Pinpoint the cell where the given text exists, returning its [X, Y] midpoint coordinate. 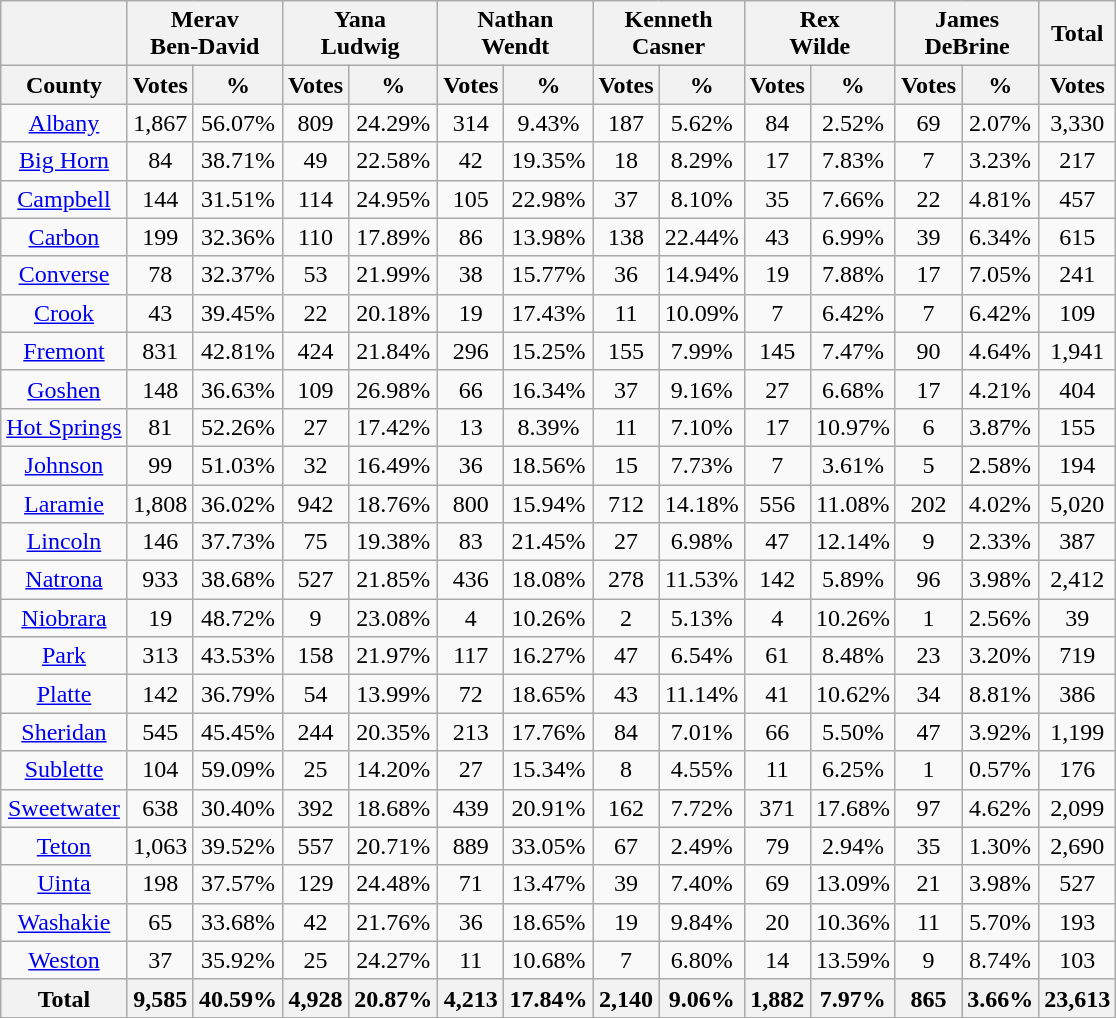
15 [626, 465]
6.34% [1000, 237]
18.68% [394, 808]
3.92% [1000, 732]
12.14% [852, 542]
NathanWendt [516, 34]
3,330 [1078, 123]
148 [160, 389]
38.68% [238, 580]
104 [160, 770]
36.63% [238, 389]
RexWilde [820, 34]
21.84% [394, 351]
21.76% [394, 922]
20 [777, 922]
7.40% [702, 884]
545 [160, 732]
392 [315, 808]
144 [160, 199]
36.02% [238, 503]
32 [315, 465]
8.39% [548, 427]
11.08% [852, 503]
21.97% [394, 656]
439 [471, 808]
8.48% [852, 656]
1.30% [1000, 846]
2 [626, 618]
638 [160, 808]
Campbell [64, 199]
105 [471, 199]
6.54% [702, 656]
2.49% [702, 846]
6.80% [702, 960]
11.14% [702, 694]
51.03% [238, 465]
2,099 [1078, 808]
241 [1078, 275]
32.36% [238, 237]
2,140 [626, 998]
40.59% [238, 998]
2.58% [1000, 465]
22.98% [548, 199]
38 [471, 275]
4,928 [315, 998]
719 [1078, 656]
7.83% [852, 161]
33.05% [548, 846]
Albany [64, 123]
9,585 [160, 998]
7.73% [702, 465]
24.29% [394, 123]
31.51% [238, 199]
942 [315, 503]
MeravBen-David [204, 34]
21.45% [548, 542]
6.98% [702, 542]
Laramie [64, 503]
13.09% [852, 884]
14.20% [394, 770]
457 [1078, 199]
Johnson [64, 465]
556 [777, 503]
213 [471, 732]
23 [928, 656]
176 [1078, 770]
7.10% [702, 427]
1,808 [160, 503]
386 [1078, 694]
Weston [64, 960]
65 [160, 922]
4,213 [471, 998]
24.27% [394, 960]
Big Horn [64, 161]
198 [160, 884]
Lincoln [64, 542]
18.56% [548, 465]
5.13% [702, 618]
71 [471, 884]
103 [1078, 960]
86 [471, 237]
Platte [64, 694]
81 [160, 427]
10.97% [852, 427]
314 [471, 123]
22.44% [702, 237]
61 [777, 656]
JamesDeBrine [966, 34]
49 [315, 161]
Goshen [64, 389]
4.81% [1000, 199]
933 [160, 580]
4.55% [702, 770]
36.79% [238, 694]
5.70% [1000, 922]
Converse [64, 275]
17.89% [394, 237]
Niobrara [64, 618]
8.10% [702, 199]
4.21% [1000, 389]
615 [1078, 237]
13 [471, 427]
Park [64, 656]
10.68% [548, 960]
15.34% [548, 770]
2.94% [852, 846]
3.23% [1000, 161]
County [64, 85]
6.99% [852, 237]
20.87% [394, 998]
5.62% [702, 123]
Natrona [64, 580]
7.66% [852, 199]
79 [777, 846]
59.09% [238, 770]
Fremont [64, 351]
Sheridan [64, 732]
99 [160, 465]
1,867 [160, 123]
6 [928, 427]
13.59% [852, 960]
158 [315, 656]
21.85% [394, 580]
809 [315, 123]
17.42% [394, 427]
24.48% [394, 884]
Carbon [64, 237]
187 [626, 123]
96 [928, 580]
37.57% [238, 884]
48.72% [238, 618]
Sweetwater [64, 808]
37.73% [238, 542]
42.81% [238, 351]
1,941 [1078, 351]
90 [928, 351]
20.18% [394, 313]
16.27% [548, 656]
2.07% [1000, 123]
8 [626, 770]
10.36% [852, 922]
3.61% [852, 465]
162 [626, 808]
34 [928, 694]
313 [160, 656]
6.25% [852, 770]
1,882 [777, 998]
278 [626, 580]
129 [315, 884]
Uinta [64, 884]
7.99% [702, 351]
8.74% [1000, 960]
16.49% [394, 465]
831 [160, 351]
39.52% [238, 846]
15.94% [548, 503]
23.08% [394, 618]
Hot Springs [64, 427]
138 [626, 237]
Crook [64, 313]
387 [1078, 542]
865 [928, 998]
6.68% [852, 389]
7.88% [852, 275]
15.25% [548, 351]
11.53% [702, 580]
22.58% [394, 161]
117 [471, 656]
14 [777, 960]
YanaLudwig [360, 34]
13.98% [548, 237]
18.76% [394, 503]
24.95% [394, 199]
2.56% [1000, 618]
52.26% [238, 427]
18 [626, 161]
20.71% [394, 846]
20.91% [548, 808]
2.52% [852, 123]
19.38% [394, 542]
7.05% [1000, 275]
10.09% [702, 313]
2.33% [1000, 542]
3.87% [1000, 427]
7.47% [852, 351]
2,412 [1078, 580]
35.92% [238, 960]
436 [471, 580]
26.98% [394, 389]
83 [471, 542]
8.29% [702, 161]
Sublette [64, 770]
33.68% [238, 922]
202 [928, 503]
72 [471, 694]
17.68% [852, 808]
7.72% [702, 808]
199 [160, 237]
3.66% [1000, 998]
10.62% [852, 694]
146 [160, 542]
20.35% [394, 732]
424 [315, 351]
800 [471, 503]
39.45% [238, 313]
13.47% [548, 884]
712 [626, 503]
75 [315, 542]
78 [160, 275]
21 [928, 884]
7.97% [852, 998]
114 [315, 199]
17.84% [548, 998]
KennethCasner [668, 34]
371 [777, 808]
97 [928, 808]
110 [315, 237]
30.40% [238, 808]
404 [1078, 389]
41 [777, 694]
18.08% [548, 580]
32.37% [238, 275]
7.01% [702, 732]
4.64% [1000, 351]
1,199 [1078, 732]
23,613 [1078, 998]
16.34% [548, 389]
5,020 [1078, 503]
14.18% [702, 503]
21.99% [394, 275]
145 [777, 351]
14.94% [702, 275]
194 [1078, 465]
45.45% [238, 732]
2,690 [1078, 846]
38.71% [238, 161]
17.43% [548, 313]
Washakie [64, 922]
56.07% [238, 123]
54 [315, 694]
Teton [64, 846]
9.84% [702, 922]
0.57% [1000, 770]
53 [315, 275]
17.76% [548, 732]
244 [315, 732]
9.06% [702, 998]
9.16% [702, 389]
13.99% [394, 694]
193 [1078, 922]
15.77% [548, 275]
3.20% [1000, 656]
5.89% [852, 580]
557 [315, 846]
8.81% [1000, 694]
19.35% [548, 161]
4.02% [1000, 503]
5 [928, 465]
9.43% [548, 123]
296 [471, 351]
4.62% [1000, 808]
889 [471, 846]
67 [626, 846]
1,063 [160, 846]
43.53% [238, 656]
217 [1078, 161]
5.50% [852, 732]
